Locate the cell with the specified text and output its [X, Y] center coordinate. 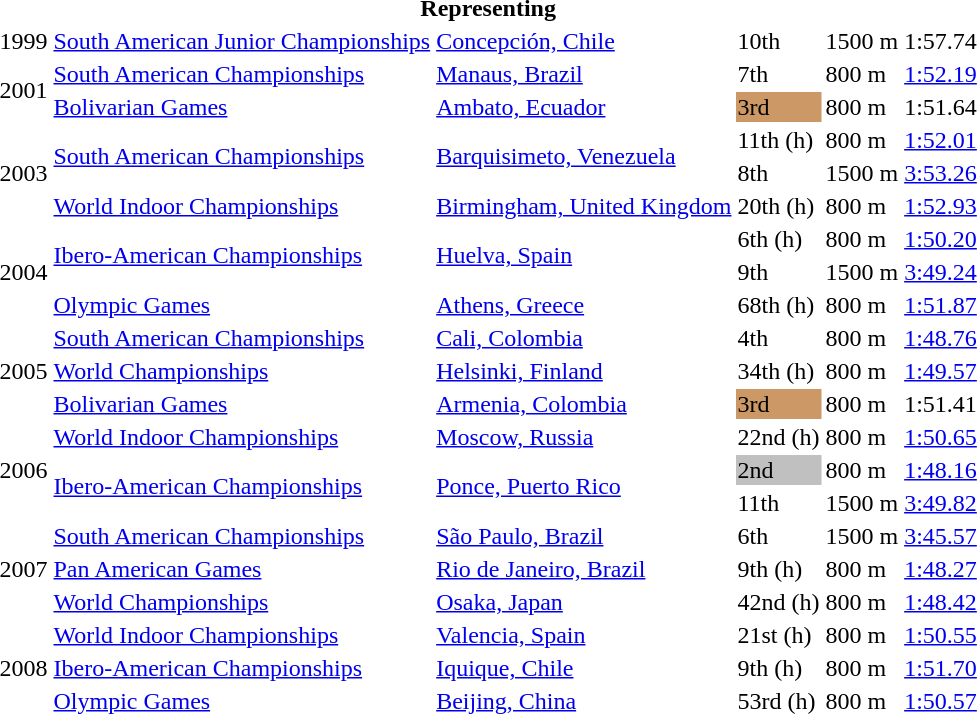
Rio de Janeiro, Brazil [584, 569]
42nd (h) [778, 602]
8th [778, 173]
Moscow, Russia [584, 437]
11th [778, 503]
6th (h) [778, 239]
South American Junior Championships [242, 41]
Helsinki, Finland [584, 371]
6th [778, 536]
34th (h) [778, 371]
9th [778, 272]
Ambato, Ecuador [584, 107]
Concepción, Chile [584, 41]
Manaus, Brazil [584, 74]
Cali, Colombia [584, 338]
2nd [778, 470]
Armenia, Colombia [584, 404]
Olympic Games [242, 305]
Iquique, Chile [584, 668]
7th [778, 74]
10th [778, 41]
Valencia, Spain [584, 635]
68th (h) [778, 305]
São Paulo, Brazil [584, 536]
Pan American Games [242, 569]
22nd (h) [778, 437]
Athens, Greece [584, 305]
Birmingham, United Kingdom [584, 206]
Ponce, Puerto Rico [584, 486]
Barquisimeto, Venezuela [584, 156]
Osaka, Japan [584, 602]
21st (h) [778, 635]
11th (h) [778, 140]
20th (h) [778, 206]
Huelva, Spain [584, 256]
4th [778, 338]
